Scan for the cell matching the given text and deliver its (X, Y) coordinate at center. 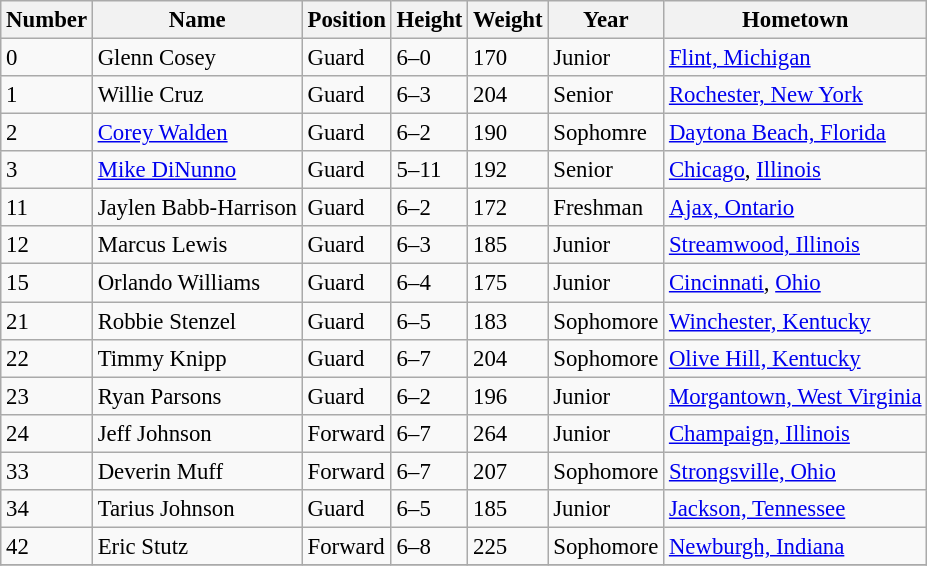
Newburgh, Indiana (796, 546)
Glenn Cosey (197, 58)
Orlando Williams (197, 283)
Jaylen Babb-Harrison (197, 208)
Height (429, 20)
Streamwood, Illinois (796, 245)
196 (508, 396)
Jeff Johnson (197, 433)
Morgantown, West Virginia (796, 396)
11 (47, 208)
Position (346, 20)
6–4 (429, 283)
Ajax, Ontario (796, 208)
5–11 (429, 170)
192 (508, 170)
Mike DiNunno (197, 170)
Rochester, New York (796, 95)
24 (47, 433)
Winchester, Kentucky (796, 321)
Deverin Muff (197, 471)
Timmy Knipp (197, 358)
Ryan Parsons (197, 396)
Chicago, Illinois (796, 170)
190 (508, 133)
172 (508, 208)
6–0 (429, 58)
Corey Walden (197, 133)
Strongsville, Ohio (796, 471)
183 (508, 321)
Cincinnati, Ohio (796, 283)
Champaign, Illinois (796, 433)
22 (47, 358)
12 (47, 245)
Willie Cruz (197, 95)
Number (47, 20)
Daytona Beach, Florida (796, 133)
225 (508, 546)
Name (197, 20)
170 (508, 58)
2 (47, 133)
33 (47, 471)
264 (508, 433)
3 (47, 170)
Flint, Michigan (796, 58)
Sophomre (606, 133)
175 (508, 283)
Hometown (796, 20)
Year (606, 20)
1 (47, 95)
Tarius Johnson (197, 509)
Marcus Lewis (197, 245)
0 (47, 58)
207 (508, 471)
42 (47, 546)
Weight (508, 20)
Eric Stutz (197, 546)
Freshman (606, 208)
21 (47, 321)
Robbie Stenzel (197, 321)
15 (47, 283)
23 (47, 396)
6–8 (429, 546)
Jackson, Tennessee (796, 509)
34 (47, 509)
Olive Hill, Kentucky (796, 358)
